Find where the given text appears and provide that cell's center as [x, y] coordinate. 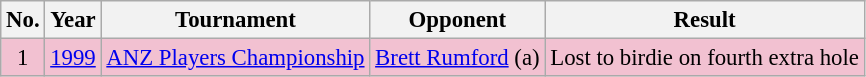
Opponent [458, 20]
No. [23, 20]
Brett Rumford (a) [458, 58]
Result [704, 20]
Lost to birdie on fourth extra hole [704, 58]
ANZ Players Championship [236, 58]
Year [73, 20]
1 [23, 58]
1999 [73, 58]
Tournament [236, 20]
